Detect which cell encompasses the target text, then output its [x, y] center coordinate. 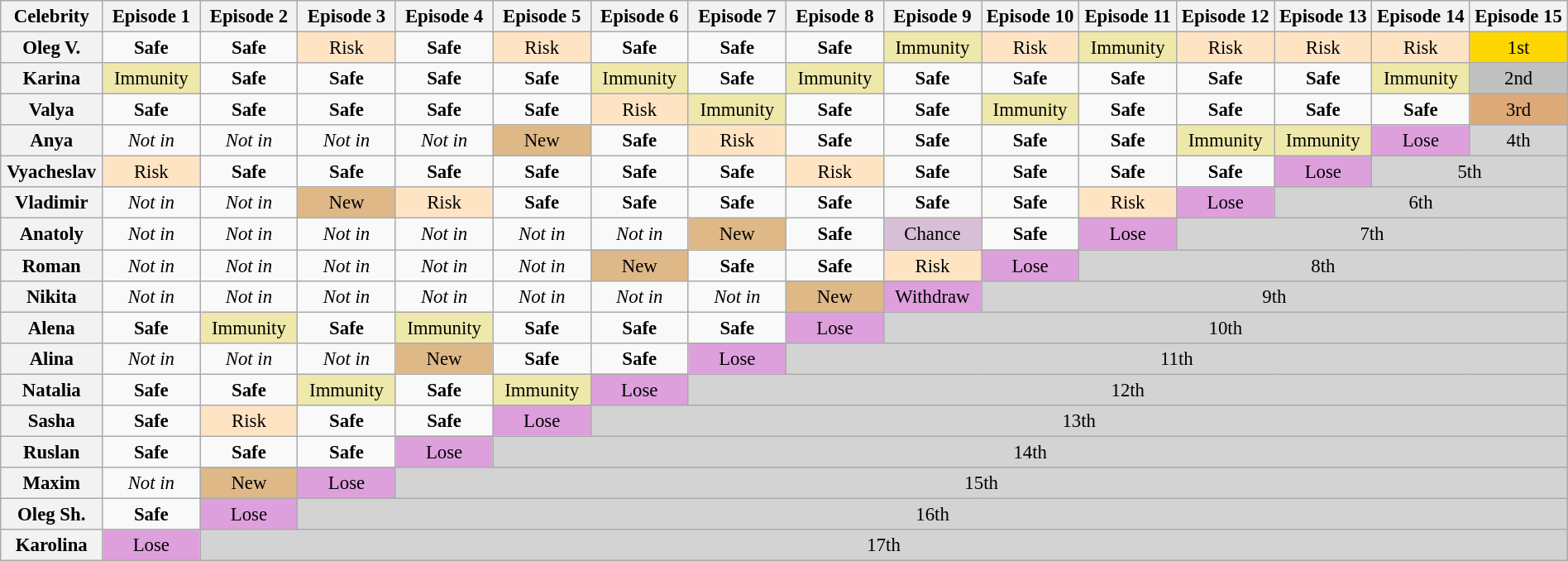
Sasha [51, 421]
Episode 4 [444, 17]
Nikita [51, 296]
Anatoly [51, 234]
6th [1421, 203]
Episode 15 [1518, 17]
Episode 1 [151, 17]
10th [1226, 328]
Chance [932, 234]
Natalia [51, 390]
Episode 9 [932, 17]
Episode 8 [834, 17]
Valya [51, 110]
Alena [51, 328]
12th [1128, 390]
15th [981, 483]
Karolina [51, 545]
Episode 11 [1128, 17]
Episode 12 [1226, 17]
16th [933, 514]
4th [1518, 141]
Episode 7 [737, 17]
Anya [51, 141]
Maxim [51, 483]
Episode 6 [639, 17]
Episode 5 [542, 17]
Episode 2 [249, 17]
17th [883, 545]
11th [1176, 358]
Vladimir [51, 203]
Ruslan [51, 452]
3rd [1518, 110]
Episode 10 [1030, 17]
2nd [1518, 79]
14th [1030, 452]
Episode 14 [1421, 17]
Vyacheslav [51, 172]
Episode 3 [347, 17]
5th [1470, 172]
13th [1078, 421]
9th [1274, 296]
Roman [51, 266]
1st [1518, 48]
Celebrity [51, 17]
8th [1323, 266]
7th [1373, 234]
Oleg V. [51, 48]
Episode 13 [1323, 17]
Oleg Sh. [51, 514]
Karina [51, 79]
Alina [51, 358]
Withdraw [932, 296]
